Locate the cell with the specified text and output its (x, y) center coordinate. 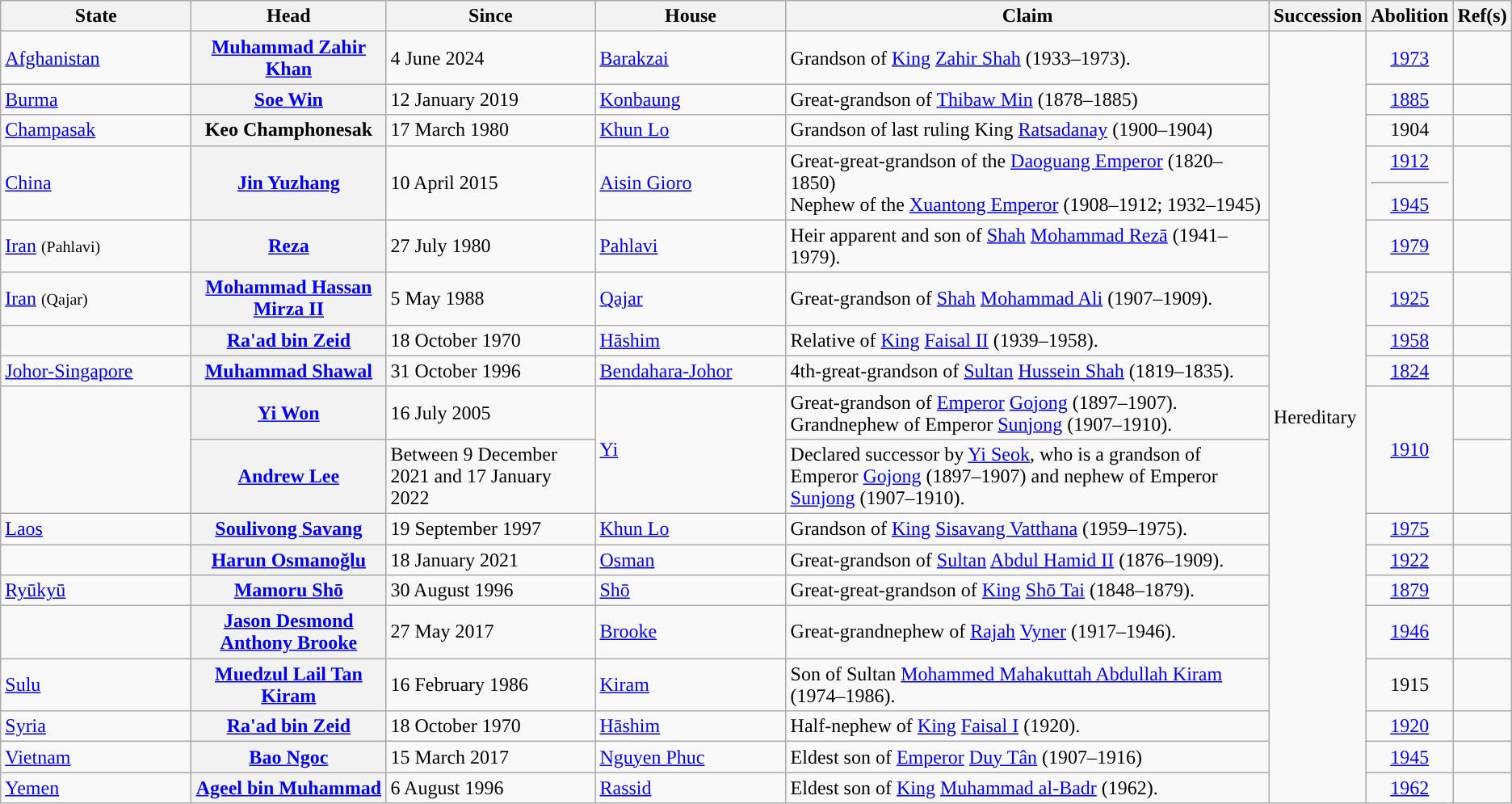
19121945 (1410, 183)
Great-grandson of Emperor Gojong (1897–1907).Grandnephew of Emperor Sunjong (1907–1910). (1027, 412)
Burma (96, 99)
15 March 2017 (491, 757)
4 June 2024 (491, 58)
Nguyen Phuc (691, 757)
Grandson of King Zahir Shah (1933–1973). (1027, 58)
Jin Yuzhang (289, 183)
Iran (Qajar) (96, 299)
Since (491, 16)
Declared successor by Yi Seok, who is a grandson of Emperor Gojong (1897–1907) and nephew of Emperor Sunjong (1907–1910). (1027, 476)
Rassid (691, 788)
Grandson of last ruling King Ratsadanay (1900–1904) (1027, 130)
1879 (1410, 591)
Pahlavi (691, 246)
Son of Sultan Mohammed Mahakuttah Abdullah Kiram (1974–1986). (1027, 685)
1962 (1410, 788)
Soe Win (289, 99)
16 February 1986 (491, 685)
1973 (1410, 58)
Bao Ngoc (289, 757)
Great-great-grandson of the Daoguang Emperor (1820–1850) Nephew of the Xuantong Emperor (1908–1912; 1932–1945) (1027, 183)
18 January 2021 (491, 560)
Muhammad Shawal (289, 371)
Mohammad Hassan Mirza II (289, 299)
Soulivong Savang (289, 528)
Ref(s) (1482, 16)
Laos (96, 528)
Barakzai (691, 58)
1904 (1410, 130)
16 July 2005 (491, 412)
Reza (289, 246)
1910 (1410, 449)
Keo Champhonesak (289, 130)
1945 (1410, 757)
Great-grandson of Thibaw Min (1878–1885) (1027, 99)
1925 (1410, 299)
1922 (1410, 560)
1824 (1410, 371)
1958 (1410, 340)
Yemen (96, 788)
Muedzul Lail Tan Kiram (289, 685)
1915 (1410, 685)
Afghanistan (96, 58)
Aisin Gioro (691, 183)
1920 (1410, 726)
10 April 2015 (491, 183)
27 July 1980 (491, 246)
19 September 1997 (491, 528)
Half-nephew of King Faisal I (1920). (1027, 726)
27 May 2017 (491, 632)
1946 (1410, 632)
Andrew Lee (289, 476)
Great-grandnephew of Rajah Vyner (1917–1946). (1027, 632)
Johor-Singapore (96, 371)
Great-grandson of Sultan Abdul Hamid II (1876–1909). (1027, 560)
Jason Desmond Anthony Brooke (289, 632)
Sulu (96, 685)
Yi (691, 449)
Relative of King Faisal II (1939–1958). (1027, 340)
China (96, 183)
Between 9 December 2021 and 17 January 2022 (491, 476)
Ryūkyū (96, 591)
1885 (1410, 99)
State (96, 16)
Claim (1027, 16)
Mamoru Shō (289, 591)
Great-great-grandson of King Shō Tai (1848–1879). (1027, 591)
Brooke (691, 632)
31 October 1996 (491, 371)
Succession (1317, 16)
12 January 2019 (491, 99)
Konbaung (691, 99)
Bendahara-Johor (691, 371)
Kiram (691, 685)
Iran (Pahlavi) (96, 246)
5 May 1988 (491, 299)
Grandson of King Sisavang Vatthana (1959–1975). (1027, 528)
6 August 1996 (491, 788)
House (691, 16)
Yi Won (289, 412)
Muhammad Zahir Khan (289, 58)
Abolition (1410, 16)
Harun Osmanoğlu (289, 560)
Vietnam (96, 757)
30 August 1996 (491, 591)
17 March 1980 (491, 130)
Champasak (96, 130)
Eldest son of King Muhammad al-Badr (1962). (1027, 788)
Shō (691, 591)
Head (289, 16)
4th-great-grandson of Sultan Hussein Shah (1819–1835). (1027, 371)
Hereditary (1317, 417)
Osman (691, 560)
Qajar (691, 299)
Eldest son of Emperor Duy Tân (1907–1916) (1027, 757)
Heir apparent and son of Shah Mohammad Rezā (1941–1979). (1027, 246)
Syria (96, 726)
1975 (1410, 528)
Ageel bin Muhammad (289, 788)
1979 (1410, 246)
Great-grandson of Shah Mohammad Ali (1907–1909). (1027, 299)
